Capture the cell that displays the provided text and extract its [X, Y] central coordinate. 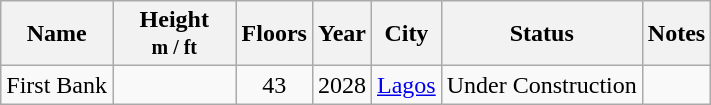
43 [274, 85]
First Bank [57, 85]
Floors [274, 34]
City [407, 34]
Lagos [407, 85]
Heightm / ft [174, 34]
Name [57, 34]
Notes [676, 34]
2028 [342, 85]
Year [342, 34]
Status [542, 34]
Under Construction [542, 85]
